Return the [X, Y] coordinate for the center point of the cell that contains the specified text.  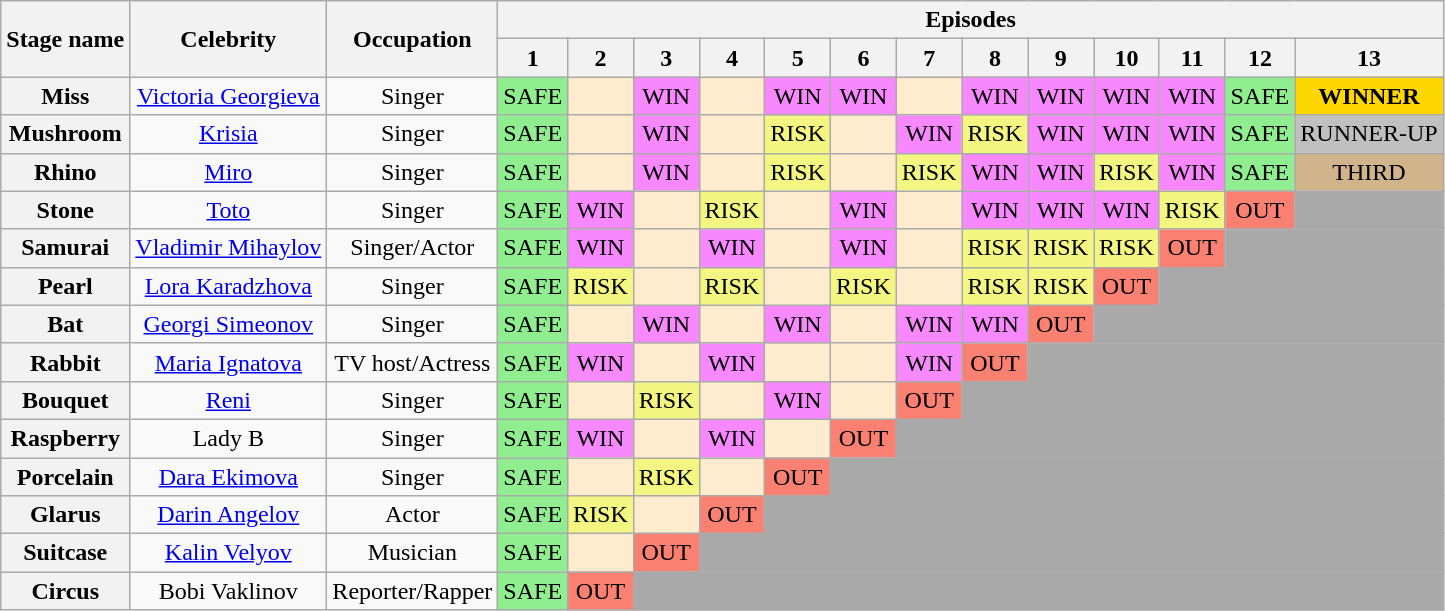
Vladimir Mihaylov [228, 248]
13 [1369, 58]
Suitcase [66, 553]
12 [1260, 58]
Pearl [66, 286]
THIRD [1369, 172]
Glarus [66, 515]
Celebrity [228, 39]
Victoria Georgieva [228, 96]
Rhino [66, 172]
Circus [66, 591]
Maria Ignatova [228, 362]
Musician [412, 553]
4 [732, 58]
Singer/Actor [412, 248]
1 [533, 58]
Georgi Simeonov [228, 324]
Darin Angelov [228, 515]
TV host/Actress [412, 362]
Bobi Vaklinov [228, 591]
Reporter/Rapper [412, 591]
Miss [66, 96]
Episodes [970, 20]
7 [929, 58]
Porcelain [66, 477]
Stage name [66, 39]
9 [1061, 58]
Dara Ekimova [228, 477]
Samurai [66, 248]
Krisia [228, 134]
5 [798, 58]
11 [1192, 58]
Reni [228, 400]
Occupation [412, 39]
Raspberry [66, 438]
Bouquet [66, 400]
Bat [66, 324]
3 [666, 58]
WINNER [1369, 96]
2 [601, 58]
6 [864, 58]
Toto [228, 210]
Miro [228, 172]
Lora Karadzhova [228, 286]
10 [1127, 58]
Lady B [228, 438]
Stone [66, 210]
8 [995, 58]
Actor [412, 515]
Kalin Velyov [228, 553]
Rabbit [66, 362]
Mushroom [66, 134]
RUNNER-UP [1369, 134]
